Provide the [x, y] coordinate of the cell's center where the given text is located.  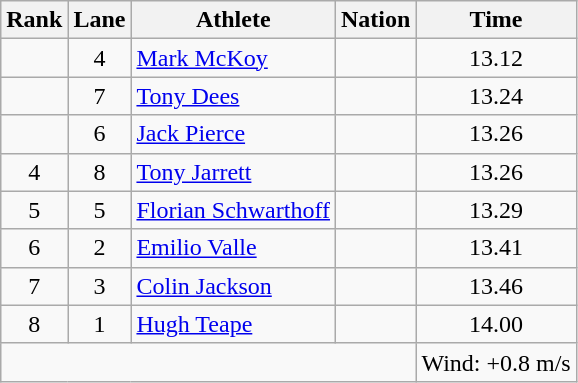
Florian Schwarthoff [234, 210]
Lane [100, 20]
Mark McKoy [234, 58]
13.46 [496, 286]
Tony Dees [234, 96]
Nation [376, 20]
13.24 [496, 96]
Hugh Teape [234, 324]
Tony Jarrett [234, 172]
Time [496, 20]
2 [100, 248]
Athlete [234, 20]
Wind: +0.8 m/s [496, 362]
14.00 [496, 324]
Emilio Valle [234, 248]
Colin Jackson [234, 286]
13.12 [496, 58]
Jack Pierce [234, 134]
13.29 [496, 210]
1 [100, 324]
3 [100, 286]
Rank [34, 20]
13.41 [496, 248]
